Capture the cell that displays the provided text and extract its (x, y) central coordinate. 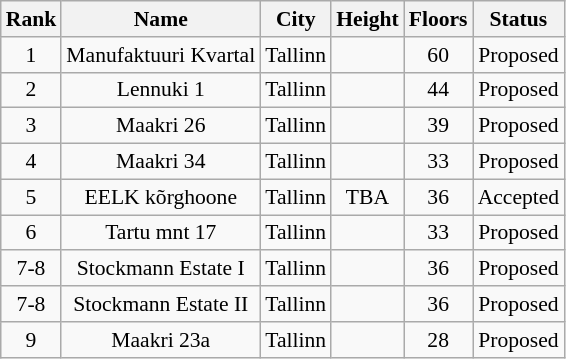
Status (519, 19)
TBA (367, 197)
39 (438, 126)
9 (32, 340)
Stockmann Estate II (160, 304)
City (296, 19)
Maakri 26 (160, 126)
Name (160, 19)
44 (438, 90)
Accepted (519, 197)
Maakri 23a (160, 340)
Rank (32, 19)
6 (32, 233)
60 (438, 55)
Tartu mnt 17 (160, 233)
Lennuki 1 (160, 90)
Floors (438, 19)
Height (367, 19)
4 (32, 162)
2 (32, 90)
Maakri 34 (160, 162)
EELK kõrghoone (160, 197)
28 (438, 340)
Stockmann Estate I (160, 269)
1 (32, 55)
3 (32, 126)
Manufaktuuri Kvartal (160, 55)
5 (32, 197)
